Capture the cell that displays the provided text and extract its (x, y) central coordinate. 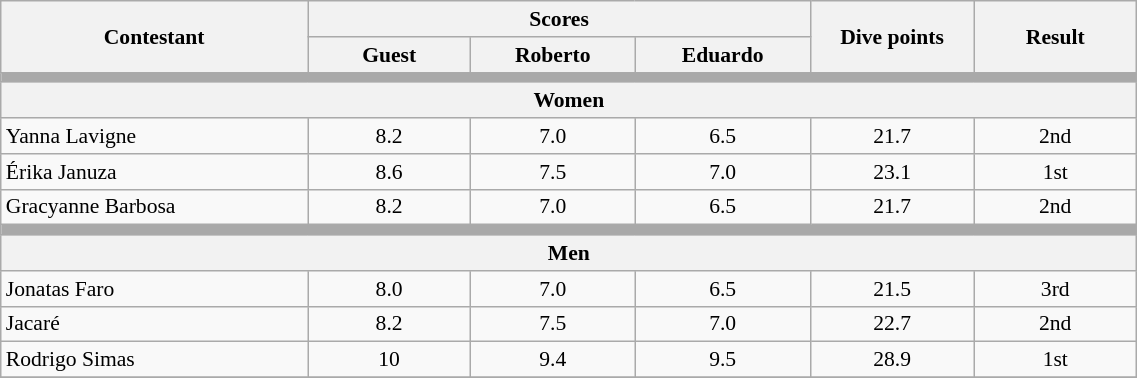
Jacaré (154, 324)
9.5 (723, 360)
Yanna Lavigne (154, 136)
Scores (560, 19)
23.1 (892, 172)
Result (1056, 36)
Érika Januza (154, 172)
Rodrigo Simas (154, 360)
Women (569, 101)
10 (390, 360)
28.9 (892, 360)
Dive points (892, 36)
21.5 (892, 289)
8.0 (390, 289)
22.7 (892, 324)
Gracyanne Barbosa (154, 207)
Jonatas Faro (154, 289)
Roberto (553, 55)
Eduardo (723, 55)
8.6 (390, 172)
3rd (1056, 289)
Men (569, 253)
Contestant (154, 36)
9.4 (553, 360)
Guest (390, 55)
